Capture the cell that displays the provided text and extract its (X, Y) central coordinate. 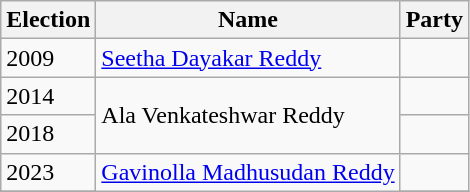
Name (248, 20)
2023 (48, 172)
2018 (48, 134)
2014 (48, 96)
Party (434, 20)
Gavinolla Madhusudan Reddy (248, 172)
Seetha Dayakar Reddy (248, 58)
2009 (48, 58)
Election (48, 20)
Ala Venkateshwar Reddy (248, 115)
